Identify which cell holds the provided text, then report its [X, Y] central coordinate. 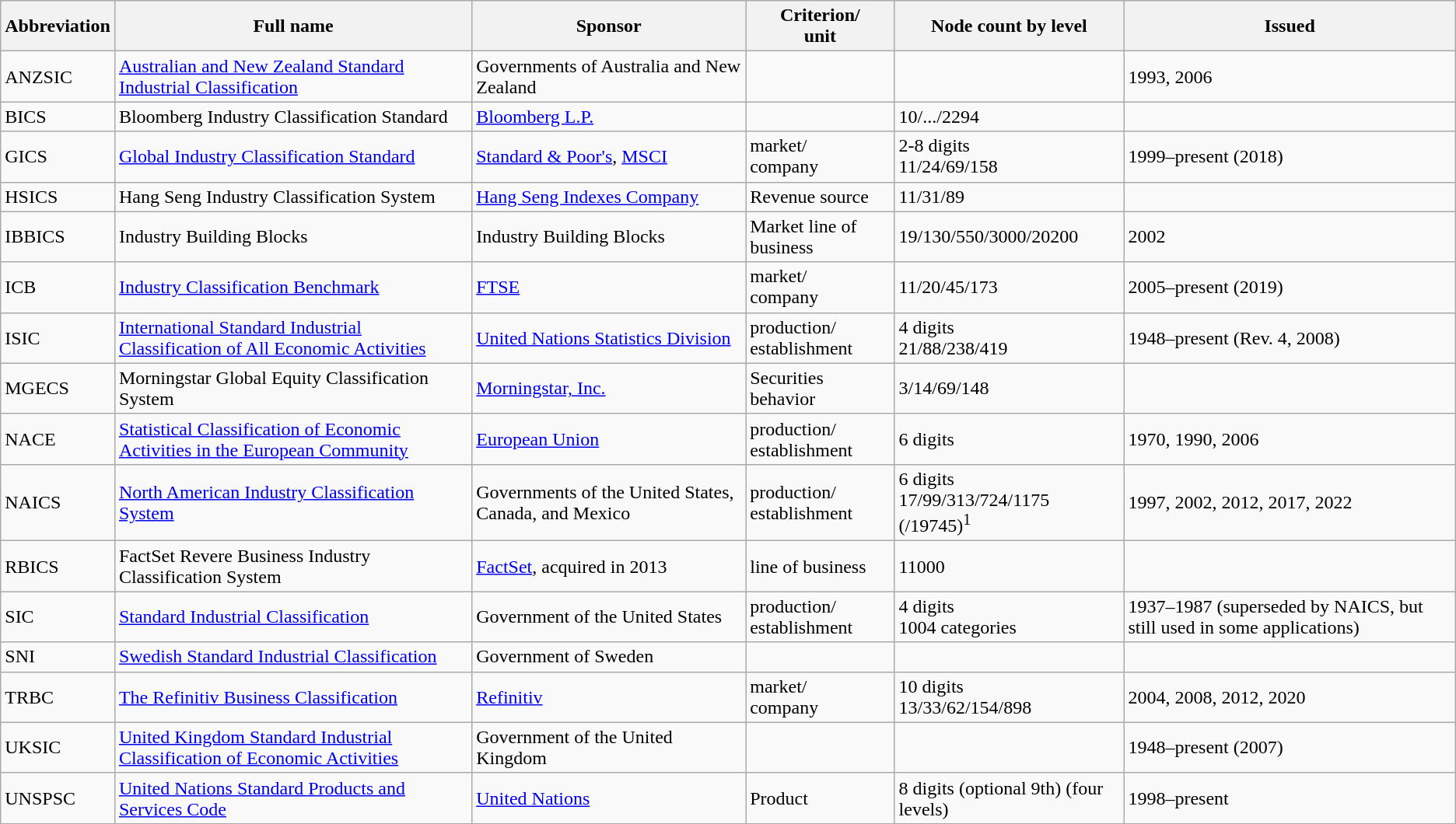
NACE [58, 438]
Standard & Poor's, MSCI [609, 157]
International Standard Industrial Classification of All Economic Activities [292, 337]
6 digits17/99/313/724/1175 (/19745)1 [1010, 502]
FactSet Revere Business Industry Classification System [292, 566]
2002 [1290, 236]
RBICS [58, 566]
HSICS [58, 197]
11/31/89 [1010, 197]
1948–present (2007) [1290, 748]
2004, 2008, 2012, 2020 [1290, 697]
1948–present (Rev. 4, 2008) [1290, 337]
FactSet, acquired in 2013 [609, 566]
1970, 1990, 2006 [1290, 438]
Hang Seng Indexes Company [609, 197]
MGECS [58, 389]
ANZSIC [58, 76]
Market line of business [820, 236]
Securities behavior [820, 389]
Morningstar Global Equity Classification System [292, 389]
Refinitiv [609, 697]
The Refinitiv Business Classification [292, 697]
Government of the United States [609, 617]
Government of the United Kingdom [609, 748]
Industry Classification Benchmark [292, 288]
UKSIC [58, 748]
GICS [58, 157]
8 digits (optional 9th) (four levels) [1010, 798]
11000 [1010, 566]
Government of Sweden [609, 657]
Global Industry Classification Standard [292, 157]
SIC [58, 617]
Criterion/unit [820, 26]
Governments of Australia and New Zealand [609, 76]
Abbreviation [58, 26]
4 digits21/88/238/419 [1010, 337]
United Nations [609, 798]
TRBC [58, 697]
IBBICS [58, 236]
Morningstar, Inc. [609, 389]
Issued [1290, 26]
Product [820, 798]
Full name [292, 26]
UNSPSC [58, 798]
Statistical Classification of Economic Activities in the European Community [292, 438]
NAICS [58, 502]
1937–1987 (superseded by NAICS, but still used in some applications) [1290, 617]
11/20/45/173 [1010, 288]
1999–present (2018) [1290, 157]
Bloomberg Industry Classification Standard [292, 117]
ICB [58, 288]
ISIC [58, 337]
FTSE [609, 288]
Node count by level [1010, 26]
Sponsor [609, 26]
4 digits1004 categories [1010, 617]
2005–present (2019) [1290, 288]
SNI [58, 657]
BICS [58, 117]
1998–present [1290, 798]
United Kingdom Standard Industrial Classification of Economic Activities [292, 748]
1997, 2002, 2012, 2017, 2022 [1290, 502]
Bloomberg L.P. [609, 117]
Standard Industrial Classification [292, 617]
United Nations Standard Products and Services Code [292, 798]
10 digits13/33/62/154/898 [1010, 697]
Australian and New Zealand Standard Industrial Classification [292, 76]
3/14/69/148 [1010, 389]
6 digits [1010, 438]
North American Industry Classification System [292, 502]
Governments of the United States, Canada, and Mexico [609, 502]
United Nations Statistics Division [609, 337]
Hang Seng Industry Classification System [292, 197]
line of business [820, 566]
European Union [609, 438]
Swedish Standard Industrial Classification [292, 657]
1993, 2006 [1290, 76]
2-8 digits11/24/69/158 [1010, 157]
19/130/550/3000/20200 [1010, 236]
Revenue source [820, 197]
10/.../2294 [1010, 117]
